Capture the cell that displays the provided text and extract its (X, Y) central coordinate. 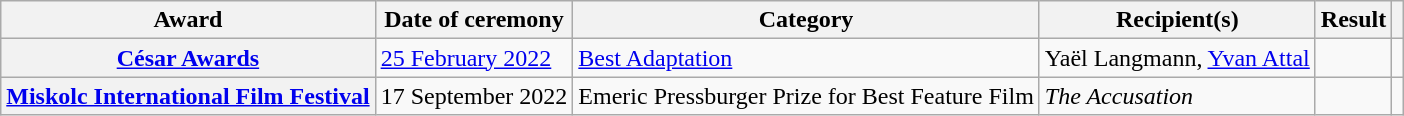
Date of ceremony (474, 20)
Result (1353, 20)
17 September 2022 (474, 96)
Emeric Pressburger Prize for Best Feature Film (806, 96)
The Accusation (1177, 96)
Yaël Langmann, Yvan Attal (1177, 58)
Miskolc International Film Festival (188, 96)
César Awards (188, 58)
Award (188, 20)
25 February 2022 (474, 58)
Best Adaptation (806, 58)
Recipient(s) (1177, 20)
Category (806, 20)
